Output the (X, Y) coordinate of the center of the cell containing the given text.  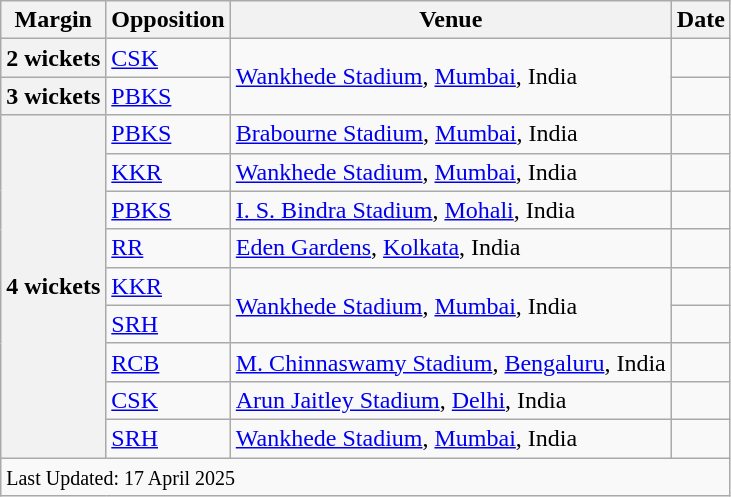
4 wickets (54, 286)
Arun Jaitley Stadium, Delhi, India (450, 400)
2 wickets (54, 58)
RR (168, 248)
Margin (54, 20)
Last Updated: 17 April 2025 (366, 477)
Date (700, 20)
3 wickets (54, 96)
Venue (450, 20)
Eden Gardens, Kolkata, India (450, 248)
M. Chinnaswamy Stadium, Bengaluru, India (450, 362)
Opposition (168, 20)
I. S. Bindra Stadium, Mohali, India (450, 210)
RCB (168, 362)
Brabourne Stadium, Mumbai, India (450, 134)
